Determine the [x, y] coordinate at the center of the cell enclosing the given text.  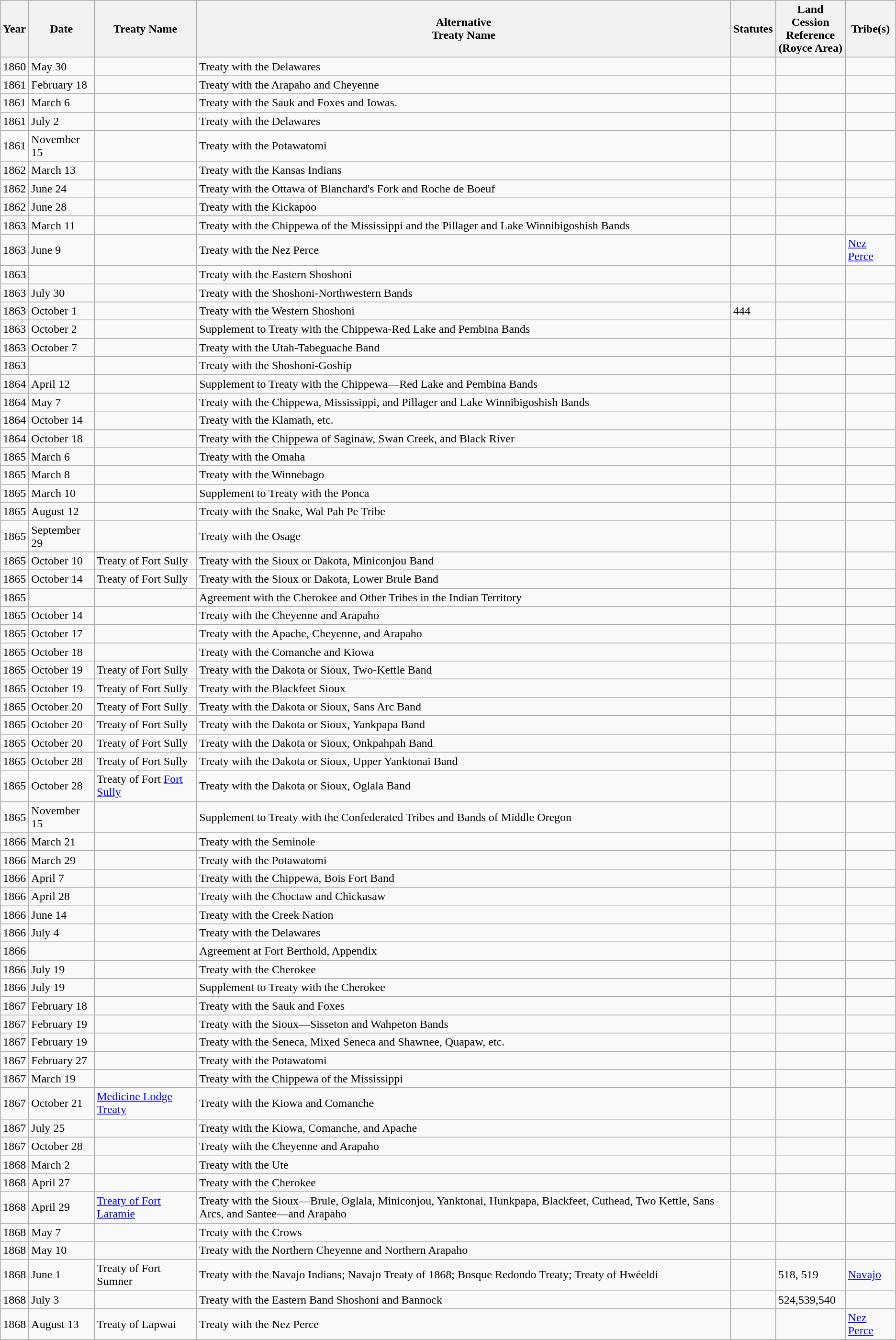
Date [61, 29]
Treaty with the Omaha [464, 457]
Treaty with the Kansas Indians [464, 170]
Treaty with the Arapaho and Cheyenne [464, 85]
Supplement to Treaty with the Ponca [464, 493]
Treaty with the Klamath, etc. [464, 420]
Treaty Name [146, 29]
July 4 [61, 933]
Agreement with the Cherokee and Other Tribes in the Indian Territory [464, 597]
Treaty with the Sauk and Foxes and Iowas. [464, 103]
Treaty with the Dakota or Sioux, Oglala Band [464, 786]
June 24 [61, 189]
Treaty with the Seminole [464, 842]
April 27 [61, 1182]
June 9 [61, 250]
Treaty with the Choctaw and Chickasaw [464, 896]
Treaty with the Eastern Band Shoshoni and Bannock [464, 1300]
Treaty with the Osage [464, 536]
September 29 [61, 536]
Treaty with the Sioux—Brule, Oglala, Miniconjou, Yanktonai, Hunkpapa, Blackfeet, Cuthead, Two Kettle, Sans Arcs, and Santee—and Arapaho [464, 1207]
Supplement to Treaty with the Chippewa-Red Lake and Pembina Bands [464, 329]
October 7 [61, 348]
October 10 [61, 561]
March 21 [61, 842]
Treaty with the Kickapoo [464, 207]
Treaty with the Dakota or Sioux, Sans Arc Band [464, 707]
April 7 [61, 878]
Treaty with the Sioux or Dakota, Miniconjou Band [464, 561]
March 10 [61, 493]
Treaty of Fort Sumner [146, 1275]
August 12 [61, 511]
Treaty with the Seneca, Mixed Seneca and Shawnee, Quapaw, etc. [464, 1042]
July 25 [61, 1128]
Agreement at Fort Berthold, Appendix [464, 951]
June 1 [61, 1275]
Year [14, 29]
March 8 [61, 475]
Treaty with the Sioux—Sisseton and Wahpeton Bands [464, 1024]
August 13 [61, 1324]
Treaty with the Dakota or Sioux, Yankpapa Band [464, 725]
Treaty with the Sauk and Foxes [464, 1006]
Treaty with the Chippewa of the Mississippi [464, 1079]
Treaty with the Ute [464, 1164]
Treaty with the Western Shoshoni [464, 311]
July 3 [61, 1300]
Treaty with the Apache, Cheyenne, and Arapaho [464, 634]
Land CessionReference(Royce Area) [810, 29]
Treaty with the Dakota or Sioux, Upper Yanktonai Band [464, 761]
Treaty with the Shoshoni-Northwestern Bands [464, 293]
Treaty with the Dakota or Sioux, Onkpahpah Band [464, 743]
Treaty with the Navajo Indians; Navajo Treaty of 1868; Bosque Redondo Treaty; Treaty of Hwéeldi [464, 1275]
Navajo [870, 1275]
March 19 [61, 1079]
March 11 [61, 225]
Treaty with the Dakota or Sioux, Two-Kettle Band [464, 670]
Supplement to Treaty with the Chippewa—Red Lake and Pembina Bands [464, 384]
March 29 [61, 860]
Treaty with the Kiowa, Comanche, and Apache [464, 1128]
Treaty with the Eastern Shoshoni [464, 274]
444 [753, 311]
Treaty with the Comanche and Kiowa [464, 652]
April 29 [61, 1207]
Treaty with the Utah-Tabeguache Band [464, 348]
June 28 [61, 207]
524,539,540 [810, 1300]
June 14 [61, 915]
AlternativeTreaty Name [464, 29]
Statutes [753, 29]
Treaty with the Ottawa of Blanchard's Fork and Roche de Boeuf [464, 189]
Supplement to Treaty with the Confederated Tribes and Bands of Middle Oregon [464, 817]
Treaty of Fort Laramie [146, 1207]
May 30 [61, 67]
Treaty with the Blackfeet Sioux [464, 688]
518, 519 [810, 1275]
July 2 [61, 121]
July 30 [61, 293]
February 27 [61, 1060]
April 12 [61, 384]
Treaty with the Creek Nation [464, 915]
Treaty with the Crows [464, 1232]
March 13 [61, 170]
October 1 [61, 311]
Treaty of Fort Fort Sully [146, 786]
May 10 [61, 1250]
Treaty of Lapwai [146, 1324]
Supplement to Treaty with the Cherokee [464, 988]
October 21 [61, 1103]
Treaty with the Kiowa and Comanche [464, 1103]
Treaty with the Chippewa, Mississippi, and Pillager and Lake Winnibigoshish Bands [464, 402]
Treaty with the Chippewa of Saginaw, Swan Creek, and Black River [464, 439]
October 2 [61, 329]
Treaty with the Snake, Wal Pah Pe Tribe [464, 511]
Treaty with the Chippewa, Bois Fort Band [464, 878]
April 28 [61, 896]
Treaty with the Sioux or Dakota, Lower Brule Band [464, 579]
Treaty with the Shoshoni-Goship [464, 366]
Treaty with the Northern Cheyenne and Northern Arapaho [464, 1250]
1860 [14, 67]
October 17 [61, 634]
Treaty with the Chippewa of the Mississippi and the Pillager and Lake Winnibigoshish Bands [464, 225]
Medicine Lodge Treaty [146, 1103]
Treaty with the Winnebago [464, 475]
March 2 [61, 1164]
Tribe(s) [870, 29]
